Output the (x, y) coordinate of the center of the cell containing the given text.  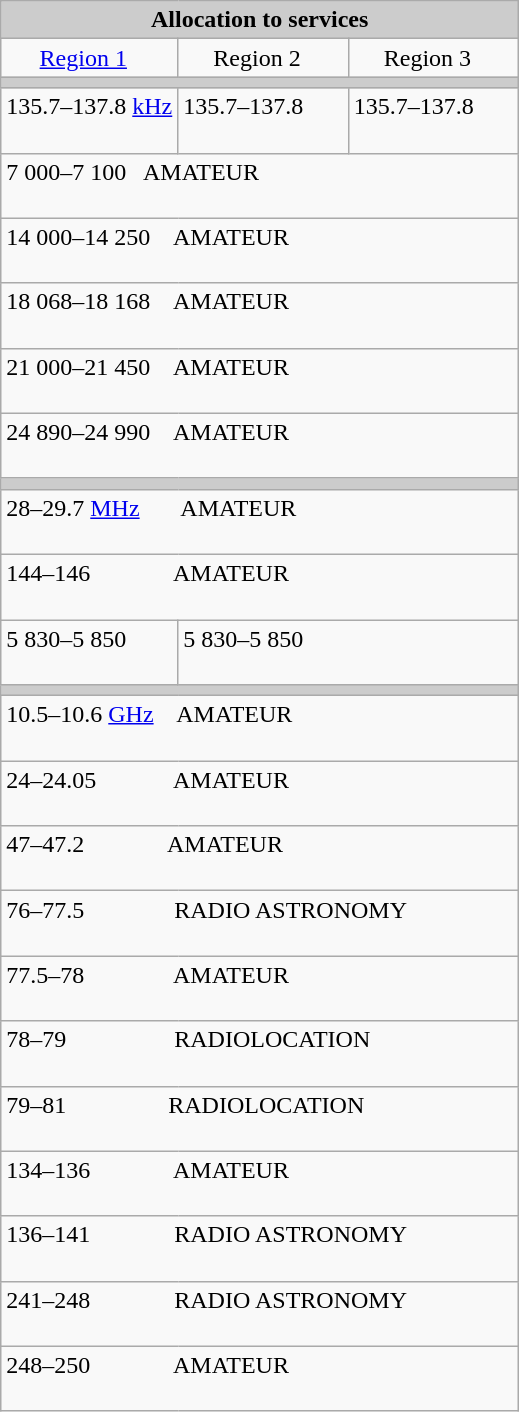
144–146 AMATEUR (260, 586)
47–47.2 AMATEUR (260, 858)
136–141 RADIO ASTRONOMY (260, 1248)
241–248 RADIO ASTRONOMY (260, 1314)
24–24.05 AMATEUR (260, 794)
10.5–10.6 GHz AMATEUR (260, 728)
248–250 AMATEUR (260, 1378)
Region 3 (433, 58)
14 000–14 250 AMATEUR (260, 250)
24 890–24 990 AMATEUR (260, 446)
21 000–21 450 AMATEUR (260, 380)
79–81 RADIOLOCATION (260, 1118)
Region 2 (263, 58)
28–29.7 MHz AMATEUR (260, 522)
7 000–7 100 AMATEUR (260, 186)
76–77.5 RADIO ASTRONOMY (260, 924)
Region 1 (90, 58)
77.5–78 AMATEUR (260, 988)
18 068–18 168 AMATEUR (260, 316)
Allocation to services (260, 20)
135.7–137.8 kHz (90, 120)
78–79 RADIOLOCATION (260, 1054)
134–136 AMATEUR (260, 1184)
